From the cell containing the given text, extract its center point as (x, y) coordinate. 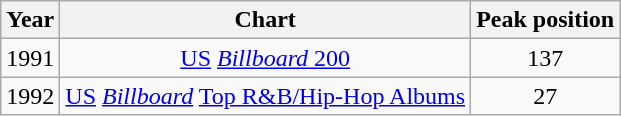
27 (546, 96)
US Billboard 200 (266, 58)
Chart (266, 20)
1991 (30, 58)
US Billboard Top R&B/Hip-Hop Albums (266, 96)
1992 (30, 96)
Peak position (546, 20)
137 (546, 58)
Year (30, 20)
